Extract the (X, Y) coordinate from the center of the cell holding the provided text.  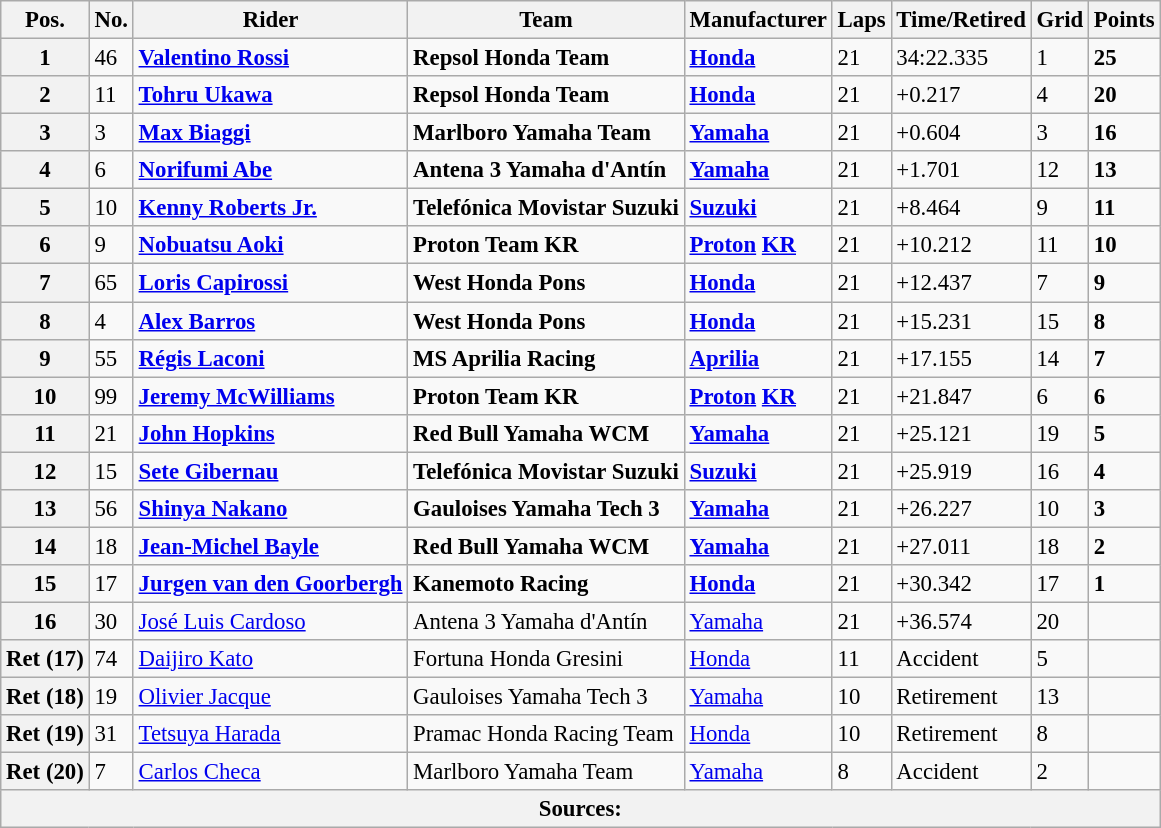
34:22.335 (961, 58)
46 (111, 58)
Valentino Rossi (270, 58)
31 (111, 734)
56 (111, 509)
+25.121 (961, 433)
John Hopkins (270, 433)
Carlos Checa (270, 772)
Pos. (45, 20)
30 (111, 621)
+30.342 (961, 584)
Nobuatsu Aoki (270, 245)
Ret (18) (45, 697)
Aprilia (758, 358)
Loris Capirossi (270, 283)
+26.227 (961, 509)
Jeremy McWilliams (270, 396)
Ret (17) (45, 659)
+0.604 (961, 133)
Manufacturer (758, 20)
74 (111, 659)
Régis Laconi (270, 358)
Time/Retired (961, 20)
Kanemoto Racing (546, 584)
Shinya Nakano (270, 509)
Jurgen van den Goorbergh (270, 584)
José Luis Cardoso (270, 621)
+1.701 (961, 170)
Pramac Honda Racing Team (546, 734)
+15.231 (961, 321)
Tohru Ukawa (270, 95)
Sources: (580, 809)
+27.011 (961, 546)
+0.217 (961, 95)
Jean-Michel Bayle (270, 546)
25 (1124, 58)
Daijiro Kato (270, 659)
+36.574 (961, 621)
Sete Gibernau (270, 471)
Points (1124, 20)
+21.847 (961, 396)
+12.437 (961, 283)
+8.464 (961, 208)
Alex Barros (270, 321)
+25.919 (961, 471)
No. (111, 20)
+10.212 (961, 245)
Norifumi Abe (270, 170)
Grid (1060, 20)
Laps (862, 20)
MS Aprilia Racing (546, 358)
65 (111, 283)
+17.155 (961, 358)
Fortuna Honda Gresini (546, 659)
Tetsuya Harada (270, 734)
Olivier Jacque (270, 697)
Team (546, 20)
55 (111, 358)
Max Biaggi (270, 133)
Ret (20) (45, 772)
99 (111, 396)
Ret (19) (45, 734)
Kenny Roberts Jr. (270, 208)
Rider (270, 20)
